Output the [x, y] coordinate of the center of the cell containing the given text.  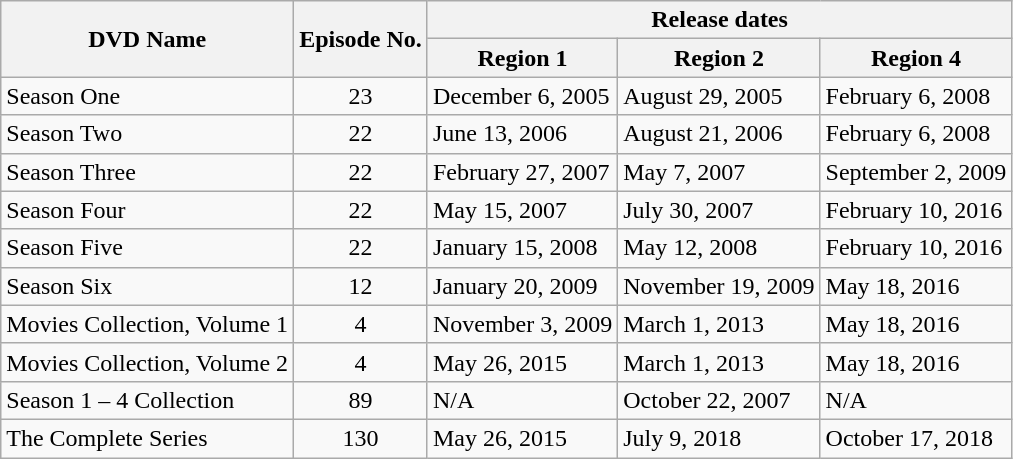
November 3, 2009 [522, 324]
Region 1 [522, 58]
Season Two [148, 134]
June 13, 2006 [522, 134]
January 15, 2008 [522, 248]
May 12, 2008 [719, 248]
May 15, 2007 [522, 210]
Season Four [148, 210]
Movies Collection, Volume 2 [148, 362]
July 30, 2007 [719, 210]
November 19, 2009 [719, 286]
Season Five [148, 248]
Movies Collection, Volume 1 [148, 324]
Episode No. [361, 39]
December 6, 2005 [522, 96]
August 29, 2005 [719, 96]
July 9, 2018 [719, 438]
12 [361, 286]
23 [361, 96]
Region 4 [916, 58]
October 17, 2018 [916, 438]
January 20, 2009 [522, 286]
February 27, 2007 [522, 172]
130 [361, 438]
October 22, 2007 [719, 400]
September 2, 2009 [916, 172]
Season Three [148, 172]
August 21, 2006 [719, 134]
Season 1 – 4 Collection [148, 400]
Region 2 [719, 58]
DVD Name [148, 39]
89 [361, 400]
Season Six [148, 286]
Season One [148, 96]
Release dates [719, 20]
The Complete Series [148, 438]
May 7, 2007 [719, 172]
